Pinpoint the cell where the given text exists, returning its (x, y) midpoint coordinate. 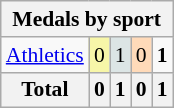
Athletics (45, 55)
Medals by sport (87, 19)
Total (45, 90)
